Output the [X, Y] coordinate of the center of the cell containing the given text.  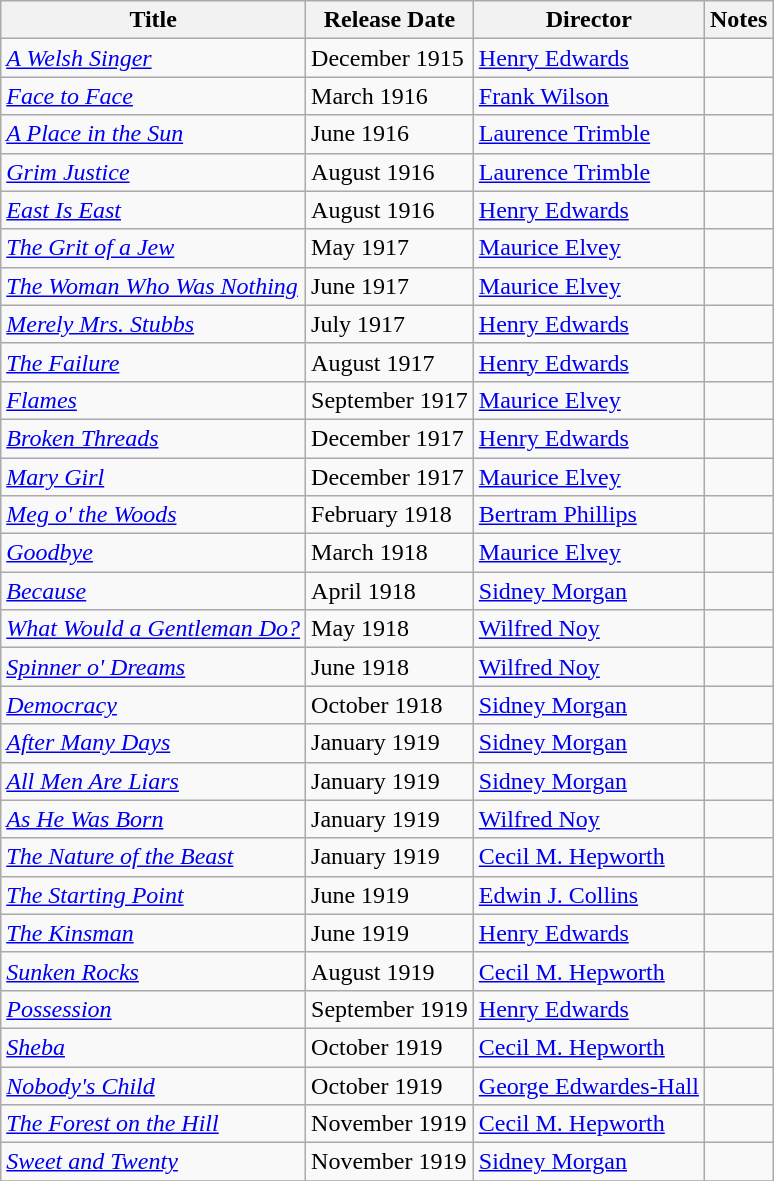
Democracy [154, 705]
Merely Mrs. Stubbs [154, 324]
Broken Threads [154, 438]
Title [154, 20]
Mary Girl [154, 477]
A Welsh Singer [154, 58]
The Kinsman [154, 933]
Goodbye [154, 553]
The Forest on the Hill [154, 1124]
Director [588, 20]
All Men Are Liars [154, 781]
Frank Wilson [588, 96]
June 1917 [390, 286]
Face to Face [154, 96]
After Many Days [154, 743]
The Nature of the Beast [154, 857]
October 1918 [390, 705]
Notes [738, 20]
Sweet and Twenty [154, 1162]
Release Date [390, 20]
August 1917 [390, 362]
Edwin J. Collins [588, 895]
May 1917 [390, 248]
As He Was Born [154, 819]
March 1916 [390, 96]
April 1918 [390, 591]
The Woman Who Was Nothing [154, 286]
Possession [154, 1009]
Sheba [154, 1047]
The Grit of a Jew [154, 248]
June 1916 [390, 134]
July 1917 [390, 324]
September 1917 [390, 400]
Meg o' the Woods [154, 515]
Sunken Rocks [154, 971]
What Would a Gentleman Do? [154, 629]
February 1918 [390, 515]
September 1919 [390, 1009]
East Is East [154, 210]
December 1915 [390, 58]
Spinner o' Dreams [154, 667]
June 1918 [390, 667]
March 1918 [390, 553]
Flames [154, 400]
A Place in the Sun [154, 134]
The Starting Point [154, 895]
Grim Justice [154, 172]
Bertram Phillips [588, 515]
Because [154, 591]
August 1919 [390, 971]
May 1918 [390, 629]
George Edwardes-Hall [588, 1085]
The Failure [154, 362]
Nobody's Child [154, 1085]
